Locate the cell with the specified text and output its (X, Y) center coordinate. 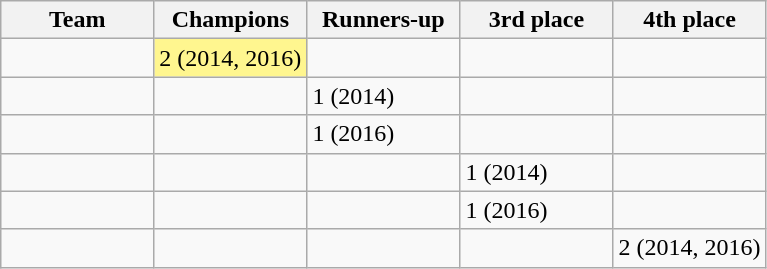
3rd place (536, 20)
Champions (230, 20)
4th place (690, 20)
Runners-up (384, 20)
Team (78, 20)
